Find where the given text appears and provide that cell's center as (X, Y) coordinate. 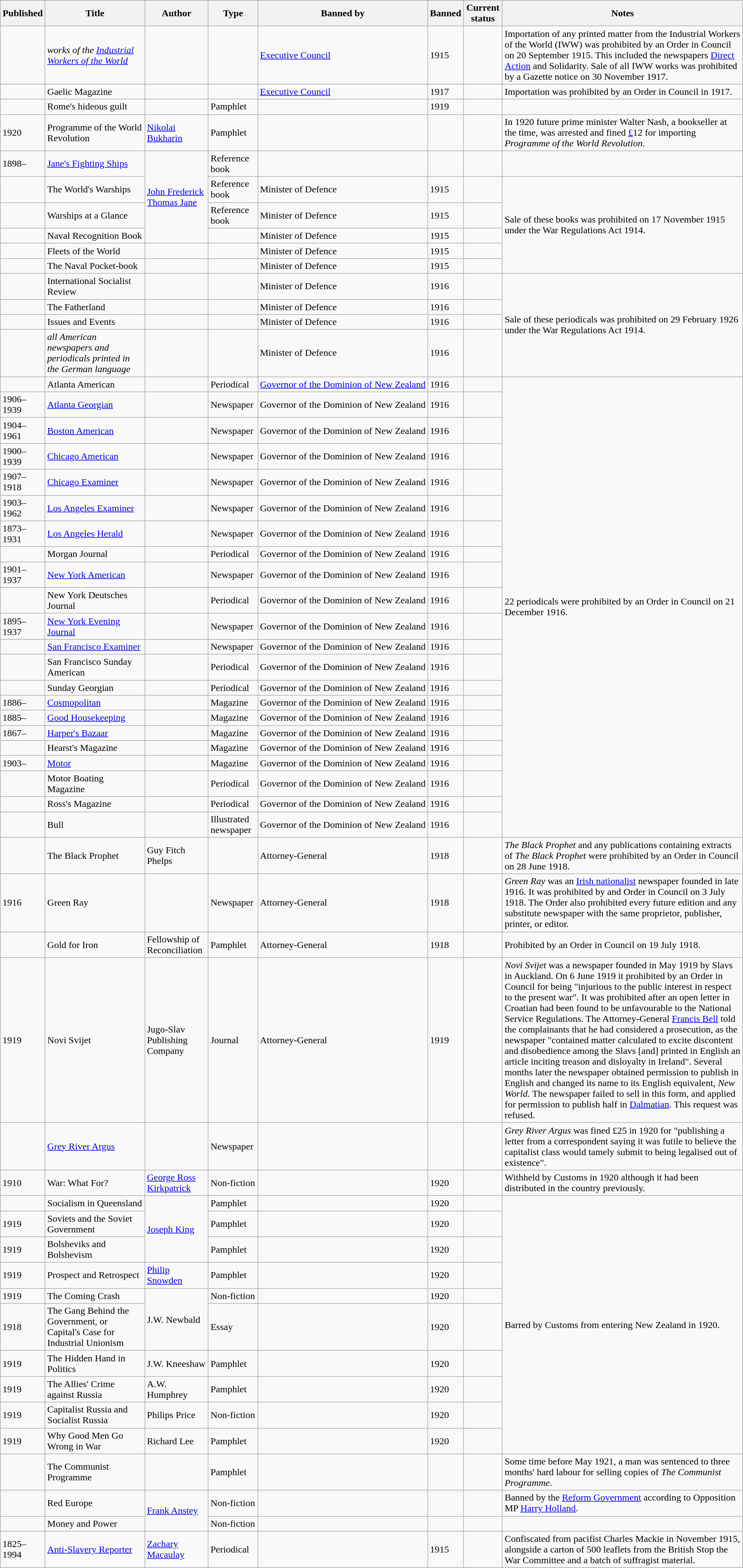
Banned (446, 13)
San Francisco Sunday American (95, 667)
Barred by Customs from entering New Zealand in 1920. (622, 1325)
San Francisco Examiner (95, 647)
Socialism in Queensland (95, 1203)
Type (233, 13)
Fleets of the World (95, 251)
Published (23, 13)
The Hidden Hand in Politics (95, 1364)
War: What For? (95, 1183)
Money and Power (95, 1524)
Warships at a Glance (95, 215)
Sale of these periodicals was prohibited on 29 February 1926 under the War Regulations Act 1914. (622, 325)
all American newspapers and periodicals printed in the German language (95, 353)
Withheld by Customs in 1920 although it had been distributed in the country previously. (622, 1183)
Boston American (95, 431)
Good Housekeeping (95, 718)
Soviets and the Soviet Government (95, 1223)
1867– (23, 733)
New York American (95, 574)
Issues and Events (95, 322)
Author (177, 13)
Capitalist Russia and Socialist Russia (95, 1415)
The World's Warships (95, 190)
Title (95, 13)
1917 (446, 92)
Illustrated newspaper (233, 824)
Current status (483, 13)
Journal (233, 1040)
Rome's hideous guilt (95, 107)
works of the Industrial Workers of the World (95, 55)
1898– (23, 163)
The Fatherland (95, 307)
1825–1994 (23, 1549)
The Communist Programme (95, 1472)
The Naval Pocket-book (95, 266)
Bull (95, 824)
Frank Anstey (177, 1510)
1904–1961 (23, 431)
Philip Snowden (177, 1276)
1903–1962 (23, 508)
1900–1939 (23, 456)
Banned by (343, 13)
Los Angeles Examiner (95, 508)
1885– (23, 718)
Atlanta Georgian (95, 405)
The Allies' Crime against Russia (95, 1389)
Programme of the World Revolution (95, 132)
The Coming Crash (95, 1296)
1903– (23, 763)
Jane's Fighting Ships (95, 163)
Sunday Georgian (95, 687)
Guy Fitch Phelps (177, 856)
Notes (622, 13)
New York Evening Journal (95, 626)
22 periodicals were prohibited by an Order in Council on 21 December 1916. (622, 607)
Gold for Iron (95, 945)
Cosmopolitan (95, 703)
A.W. Humphrey (177, 1389)
Harper's Bazaar (95, 733)
The Black Prophet (95, 856)
Some time before May 1921, a man was sentenced to three months' hard labour for selling copies of The Communist Programme. (622, 1472)
1901–1937 (23, 574)
The Gang Behind the Government, or Capital's Case for Industrial Unionism (95, 1327)
1907–1918 (23, 482)
Motor Boating Magazine (95, 784)
International Socialist Review (95, 286)
Prohibited by an Order in Council on 19 July 1918. (622, 945)
Novi Svijet (95, 1040)
Gaelic Magazine (95, 92)
Grey River Argus (95, 1146)
Jugo-Slav Publishing Company (177, 1040)
Naval Recognition Book (95, 236)
1906–1939 (23, 405)
Fellowship of Reconciliation (177, 945)
New York Deutsches Journal (95, 601)
Joseph King (177, 1229)
Morgan Journal (95, 554)
Banned by the Reform Government according to Opposition MP Harry Holland. (622, 1503)
Anti-Slavery Reporter (95, 1549)
J.W. Kneeshaw (177, 1364)
Bolsheviks and Bolshevism (95, 1249)
Philips Price (177, 1415)
Los Angeles Herald (95, 534)
The Black Prophet and any publications containing extracts of The Black Prophet were prohibited by an Order in Council on 28 June 1918. (622, 856)
Hearst's Magazine (95, 748)
1910 (23, 1183)
Prospect and Retrospect (95, 1276)
J.W. Newbald (177, 1319)
Green Ray (95, 903)
Red Europe (95, 1503)
Chicago Examiner (95, 482)
Motor (95, 763)
1886– (23, 703)
Richard Lee (177, 1441)
In 1920 future prime minister Walter Nash, a bookseller at the time, was arrested and fined £12 for importing Programme of the World Revolution. (622, 132)
George Ross Kirkpatrick (177, 1183)
Zachary Macaulay (177, 1549)
Importation was prohibited by an Order in Council in 1917. (622, 92)
Nikolai Bukharin (177, 132)
John Frederick Thomas Jane (177, 197)
Sale of these books was prohibited on 17 November 1915 under the War Regulations Act 1914. (622, 225)
Chicago American (95, 456)
Ross's Magazine (95, 804)
Atlanta American (95, 384)
1895–1937 (23, 626)
1873–1931 (23, 534)
Why Good Men Go Wrong in War (95, 1441)
Essay (233, 1327)
